For the text-containing cell, return its midpoint in (X, Y) coordinate format. 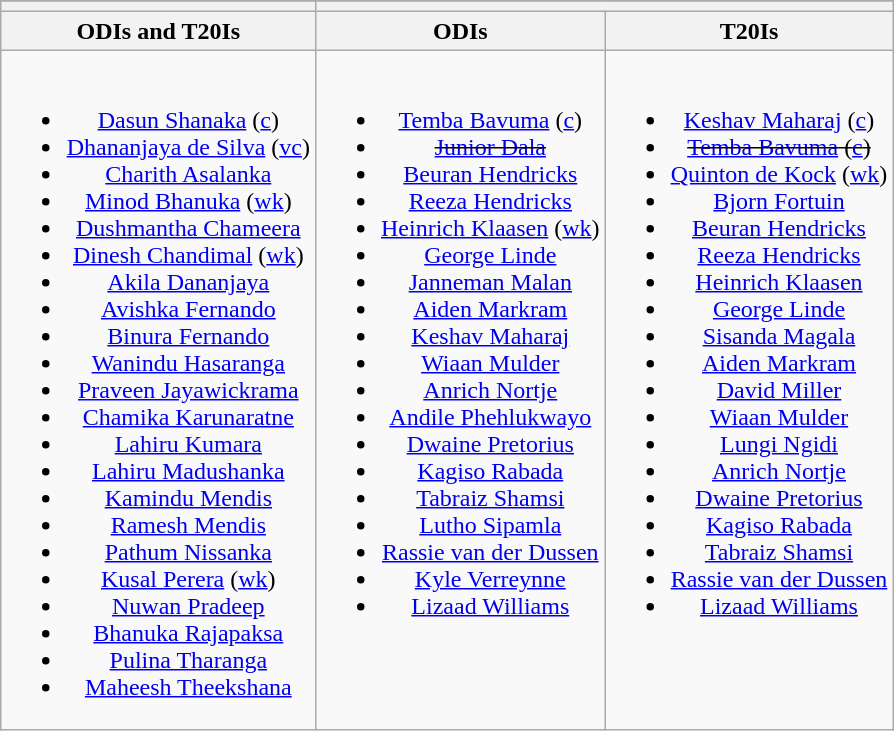
T20Is (749, 31)
ODIs (460, 31)
ODIs and T20Is (158, 31)
